Detect which cell encompasses the target text, then output its (x, y) center coordinate. 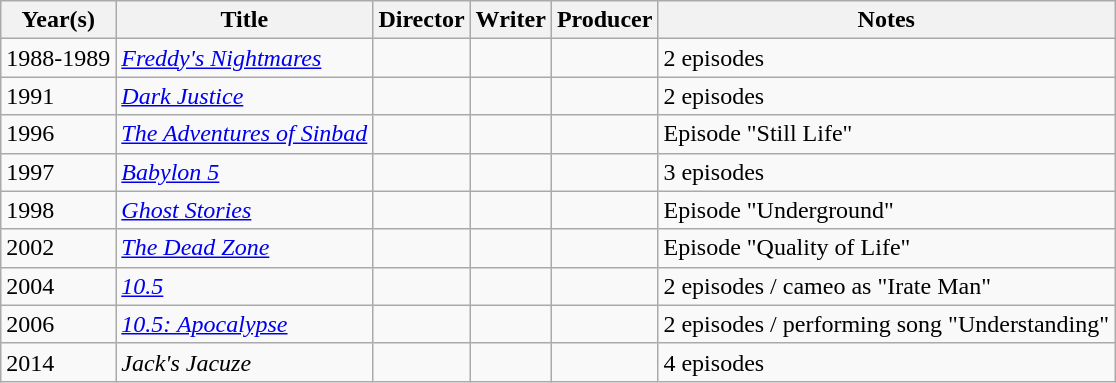
1988-1989 (58, 58)
Ghost Stories (244, 210)
1998 (58, 210)
Freddy's Nightmares (244, 58)
4 episodes (886, 362)
Episode "Quality of Life" (886, 248)
Director (422, 20)
Title (244, 20)
Babylon 5 (244, 172)
Dark Justice (244, 96)
The Adventures of Sinbad (244, 134)
10.5: Apocalypse (244, 324)
2004 (58, 286)
1997 (58, 172)
2002 (58, 248)
Year(s) (58, 20)
Notes (886, 20)
2 episodes / cameo as "Irate Man" (886, 286)
2014 (58, 362)
Producer (604, 20)
Episode "Underground" (886, 210)
10.5 (244, 286)
2 episodes / performing song "Understanding" (886, 324)
Episode "Still Life" (886, 134)
3 episodes (886, 172)
1996 (58, 134)
1991 (58, 96)
Writer (510, 20)
Jack's Jacuze (244, 362)
2006 (58, 324)
The Dead Zone (244, 248)
